Extract the [X, Y] coordinate from the center of the cell holding the provided text.  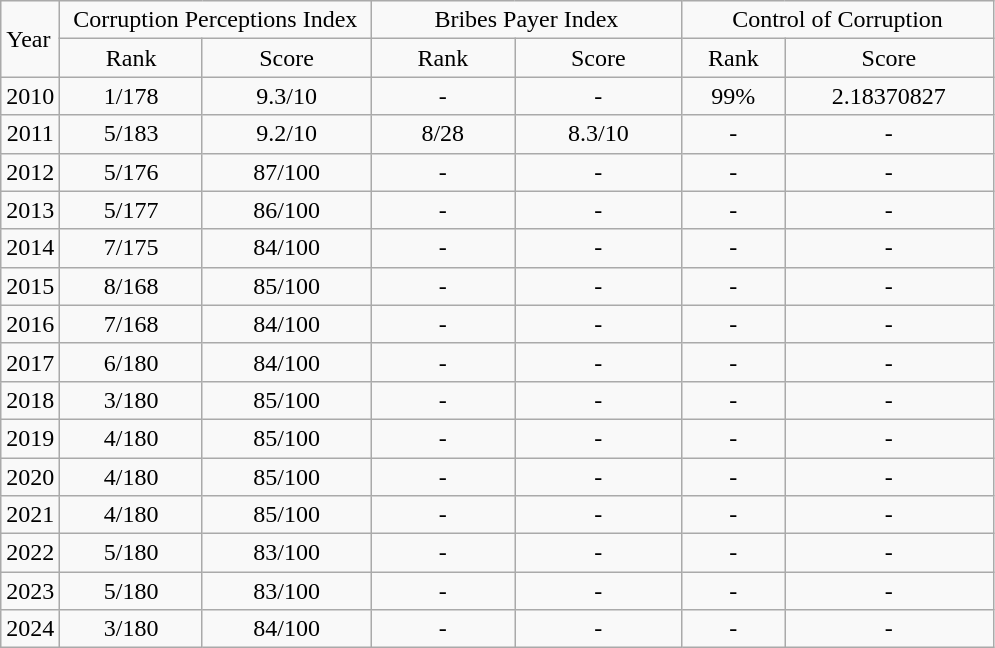
5/183 [132, 134]
6/180 [132, 362]
9.3/10 [286, 96]
8.3/10 [598, 134]
2019 [30, 438]
2020 [30, 477]
8/28 [443, 134]
2015 [30, 286]
2012 [30, 172]
5/176 [132, 172]
86/100 [286, 210]
2024 [30, 629]
Year [30, 39]
2023 [30, 591]
2017 [30, 362]
87/100 [286, 172]
2014 [30, 248]
99% [734, 96]
9.2/10 [286, 134]
2.18370827 [889, 96]
Corruption Perceptions Index [216, 20]
2013 [30, 210]
Control of Corruption [838, 20]
2022 [30, 553]
2021 [30, 515]
2018 [30, 400]
2011 [30, 134]
Bribes Payer Index [526, 20]
7/168 [132, 324]
2016 [30, 324]
1/178 [132, 96]
5/177 [132, 210]
2010 [30, 96]
7/175 [132, 248]
8/168 [132, 286]
